Return the (X, Y) coordinate for the center point of the cell that contains the specified text.  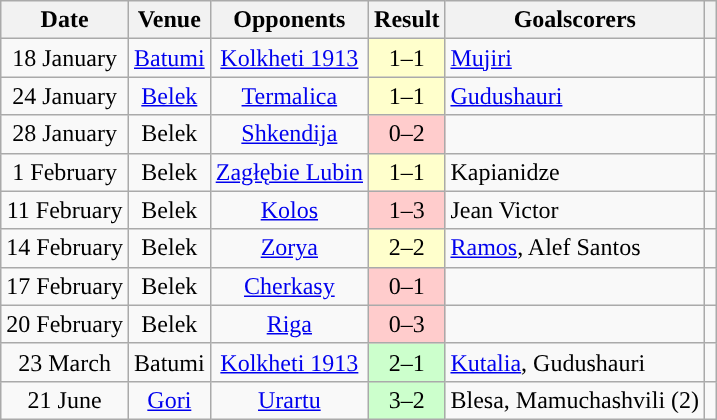
Gudushauri (575, 96)
0–1 (407, 286)
Venue (169, 20)
Mujiri (575, 58)
Cherkasy (289, 286)
Termalica (289, 96)
2–2 (407, 248)
0–3 (407, 324)
17 February (65, 286)
Gori (169, 400)
Kolos (289, 210)
Goalscorers (575, 20)
23 March (65, 362)
18 January (65, 58)
Kutalia, Gudushauri (575, 362)
Riga (289, 324)
Shkendija (289, 134)
28 January (65, 134)
24 January (65, 96)
1–3 (407, 210)
Result (407, 20)
11 February (65, 210)
Zorya (289, 248)
21 June (65, 400)
3–2 (407, 400)
Date (65, 20)
Urartu (289, 400)
14 February (65, 248)
1 February (65, 172)
Opponents (289, 20)
Ramos, Alef Santos (575, 248)
Zagłębie Lubin (289, 172)
Jean Victor (575, 210)
Blesa, Mamuchashvili (2) (575, 400)
Kapianidze (575, 172)
0–2 (407, 134)
2–1 (407, 362)
20 February (65, 324)
